Find where the given text appears and provide that cell's center as [X, Y] coordinate. 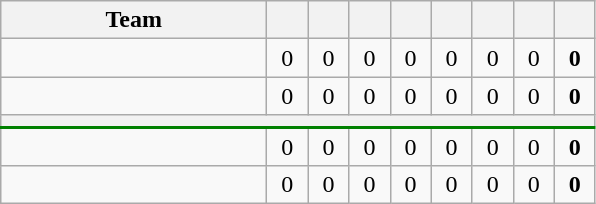
Team [134, 20]
